Identify which cell holds the provided text, then report its [x, y] central coordinate. 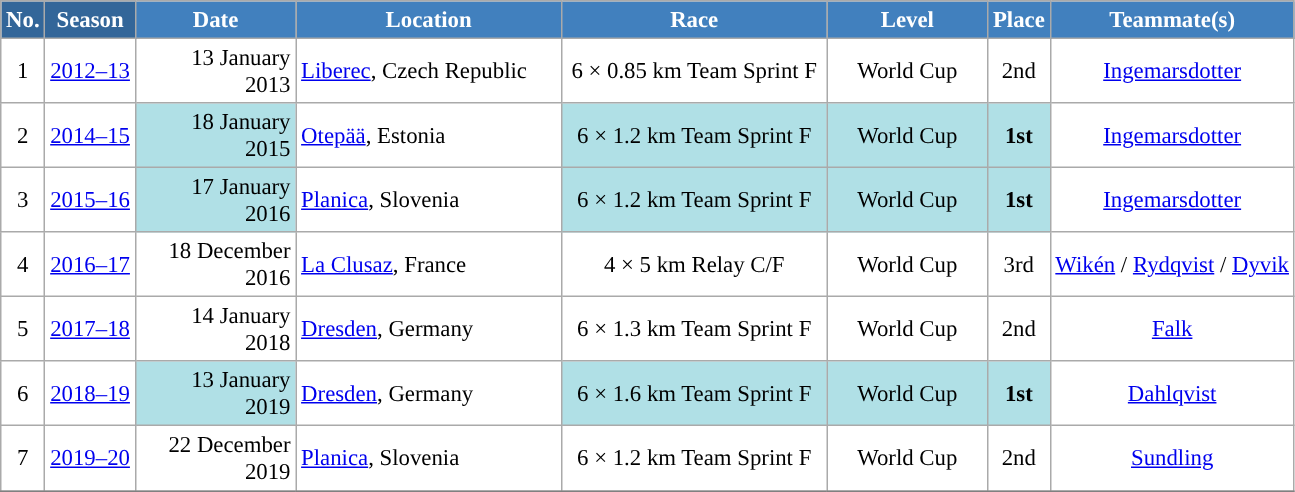
2019–20 [90, 458]
2017–18 [90, 330]
13 January 2019 [216, 394]
Date [216, 20]
17 January 2016 [216, 200]
4 × 5 km Relay C/F [694, 264]
5 [23, 330]
Sundling [1172, 458]
Liberec, Czech Republic [429, 72]
Wikén / Rydqvist / Dyvik [1172, 264]
3 [23, 200]
2016–17 [90, 264]
Race [694, 20]
Teammate(s) [1172, 20]
13 January 2013 [216, 72]
2014–15 [90, 136]
7 [23, 458]
La Clusaz, France [429, 264]
4 [23, 264]
18 January 2015 [216, 136]
Level [908, 20]
Place [1019, 20]
2012–13 [90, 72]
6 × 1.3 km Team Sprint F [694, 330]
6 × 1.6 km Team Sprint F [694, 394]
Location [429, 20]
Otepää, Estonia [429, 136]
18 December 2016 [216, 264]
6 × 0.85 km Team Sprint F [694, 72]
Falk [1172, 330]
6 [23, 394]
No. [23, 20]
2018–19 [90, 394]
2 [23, 136]
2015–16 [90, 200]
1 [23, 72]
Dahlqvist [1172, 394]
22 December 2019 [216, 458]
3rd [1019, 264]
14 January 2018 [216, 330]
Season [90, 20]
